Extract the [x, y] coordinate from the center of the cell holding the provided text.  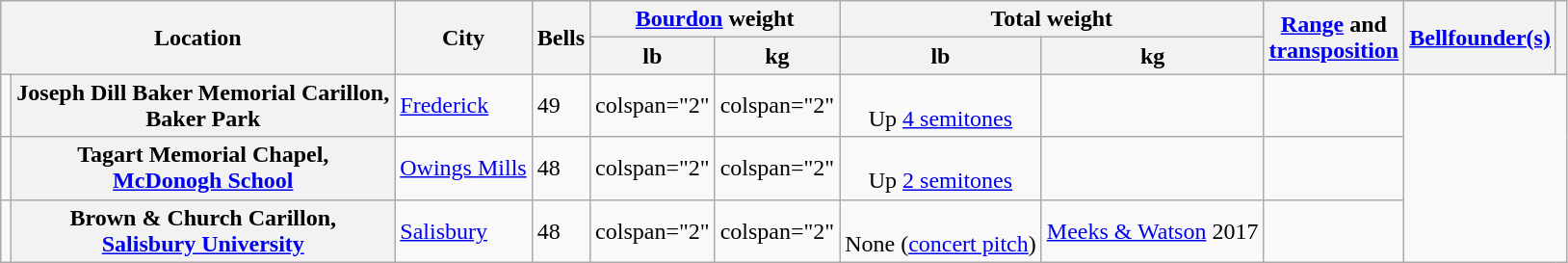
Tagart Memorial Chapel,McDonogh School [203, 168]
Total weight [1052, 19]
None (concert pitch) [941, 231]
Bells [561, 38]
Up 2 semitones [941, 168]
Joseph Dill Baker Memorial Carillon,Baker Park [203, 106]
City [463, 38]
Bellfounder(s) [1480, 38]
Meeks & Watson 2017 [1152, 231]
49 [561, 106]
Salisbury [463, 231]
Bourdon weight [715, 19]
Owings Mills [463, 168]
Range andtransposition [1334, 38]
Up 4 semitones [941, 106]
Location [198, 38]
Frederick [463, 106]
Brown & Church Carillon,Salisbury University [203, 231]
